Identify which cell holds the provided text, then report its (X, Y) central coordinate. 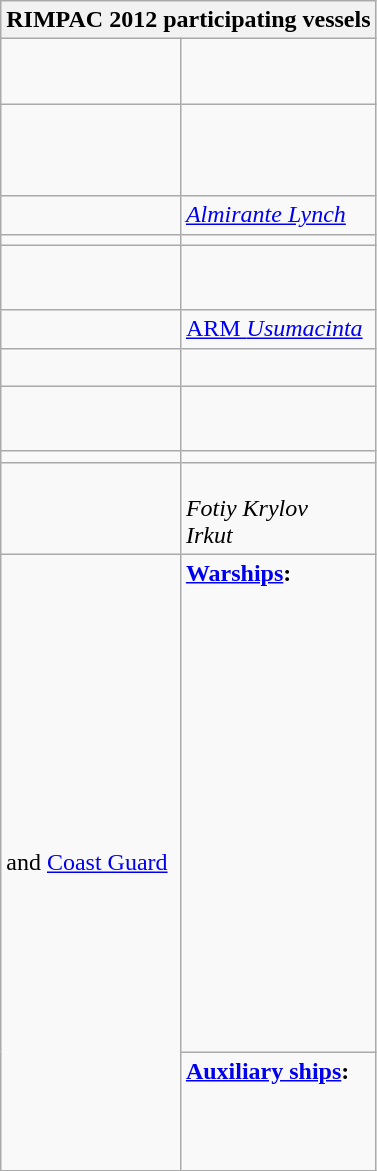
Almirante Lynch (278, 215)
Warships: (278, 802)
and Coast Guard (91, 862)
ARM Usumacinta (278, 329)
RIMPAC 2012 participating vessels (188, 20)
Fotiy KrylovIrkut (278, 508)
Auxiliary ships: (278, 1112)
